Locate the cell with the specified text and output its [x, y] center coordinate. 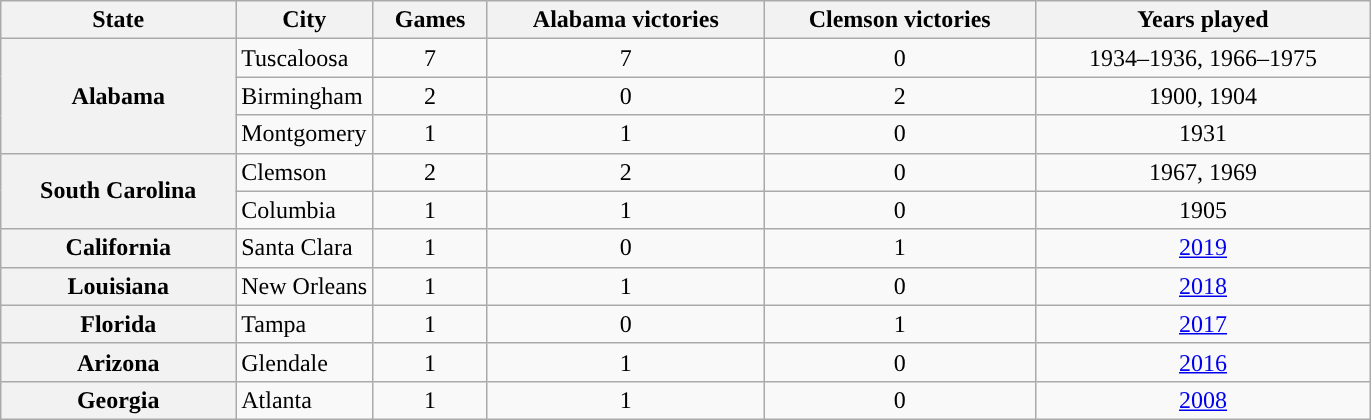
Clemson victories [900, 20]
Florida [118, 324]
2008 [1203, 400]
Georgia [118, 400]
Arizona [118, 362]
Glendale [304, 362]
Alabama [118, 96]
Birmingham [304, 96]
Louisiana [118, 286]
2018 [1203, 286]
Montgomery [304, 134]
1931 [1203, 134]
Atlanta [304, 400]
Years played [1203, 20]
Clemson [304, 172]
South Carolina [118, 191]
Tuscaloosa [304, 58]
Columbia [304, 210]
State [118, 20]
2017 [1203, 324]
California [118, 248]
2016 [1203, 362]
Santa Clara [304, 248]
Alabama victories [626, 20]
Tampa [304, 324]
1967, 1969 [1203, 172]
1905 [1203, 210]
1934–1936, 1966–1975 [1203, 58]
New Orleans [304, 286]
Games [430, 20]
1900, 1904 [1203, 96]
2019 [1203, 248]
City [304, 20]
